Search for the cell housing the specified text and yield its [X, Y] center coordinate. 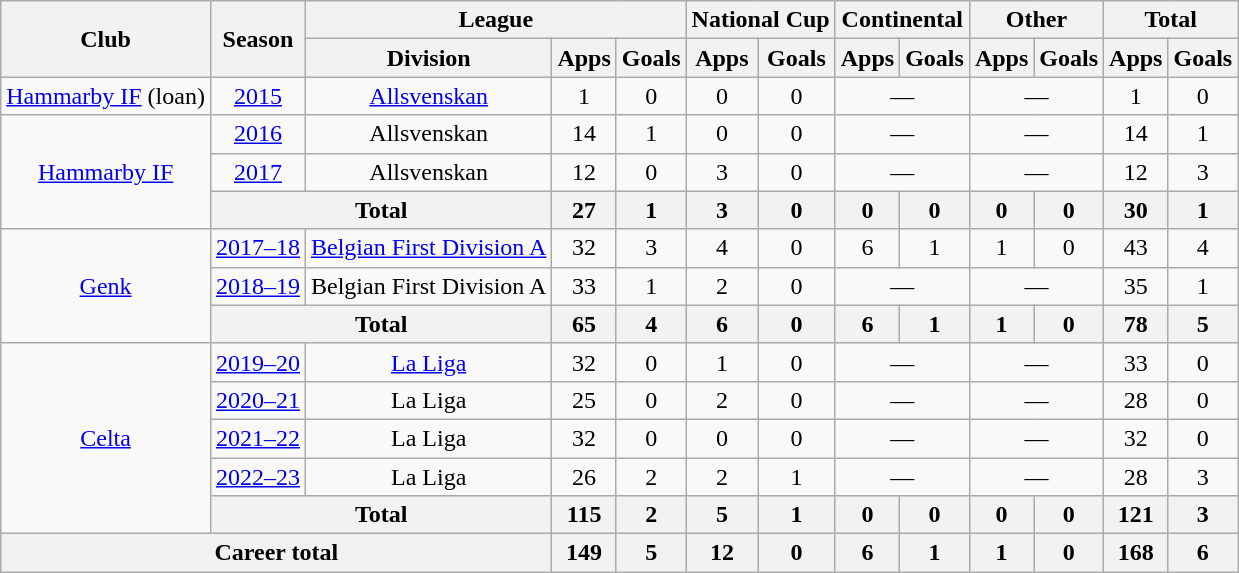
Hammarby IF (loan) [106, 96]
League [496, 20]
35 [1136, 286]
Career total [276, 553]
2019–20 [258, 362]
115 [584, 515]
26 [584, 477]
2016 [258, 134]
Other [1036, 20]
Club [106, 39]
2020–21 [258, 400]
Continental [902, 20]
78 [1136, 324]
149 [584, 553]
Season [258, 39]
2021–22 [258, 438]
25 [584, 400]
65 [584, 324]
43 [1136, 248]
27 [584, 210]
Hammarby IF [106, 172]
Division [428, 58]
168 [1136, 553]
2015 [258, 96]
2017 [258, 172]
2017–18 [258, 248]
2022–23 [258, 477]
National Cup [760, 20]
30 [1136, 210]
Celta [106, 438]
2018–19 [258, 286]
121 [1136, 515]
Genk [106, 286]
